Provide the (x, y) coordinate of the cell's center where the given text is located.  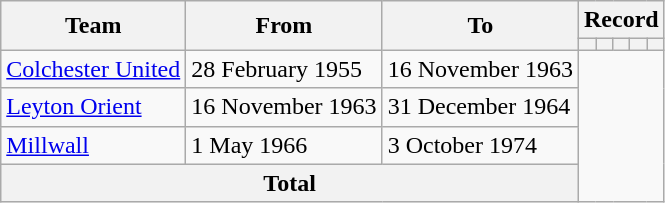
1 May 1966 (284, 145)
Colchester United (94, 69)
Record (621, 20)
Total (290, 183)
Millwall (94, 145)
Leyton Orient (94, 107)
Team (94, 26)
To (480, 26)
3 October 1974 (480, 145)
28 February 1955 (284, 69)
From (284, 26)
31 December 1964 (480, 107)
